Provide the (X, Y) coordinate of the cell's center where the given text is located.  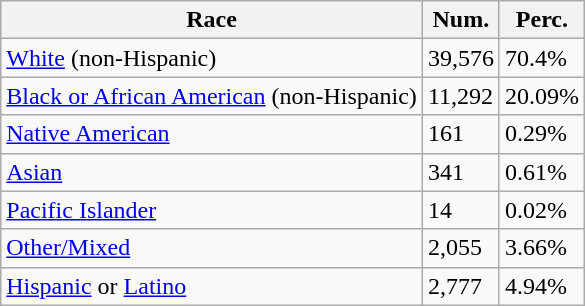
4.94% (542, 286)
Pacific Islander (212, 210)
161 (460, 134)
2,055 (460, 248)
Num. (460, 20)
0.02% (542, 210)
Other/Mixed (212, 248)
White (non-Hispanic) (212, 58)
39,576 (460, 58)
341 (460, 172)
Native American (212, 134)
2,777 (460, 286)
0.61% (542, 172)
3.66% (542, 248)
Asian (212, 172)
Hispanic or Latino (212, 286)
Black or African American (non-Hispanic) (212, 96)
Perc. (542, 20)
Race (212, 20)
0.29% (542, 134)
11,292 (460, 96)
14 (460, 210)
70.4% (542, 58)
20.09% (542, 96)
